Return the [X, Y] coordinate for the center point of the cell that contains the specified text.  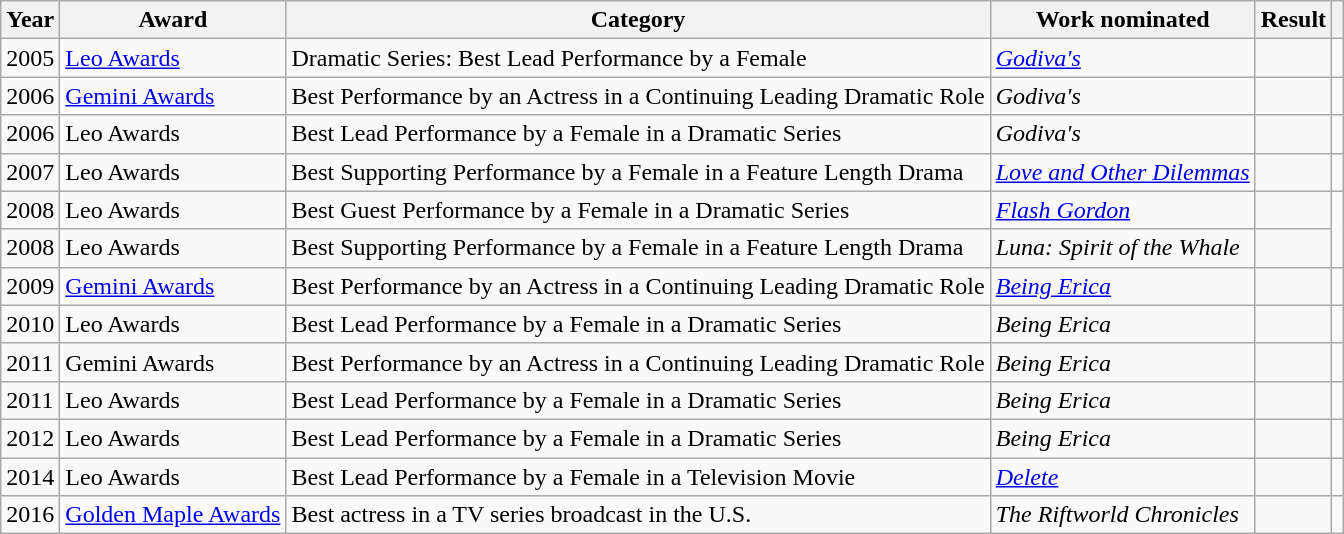
2007 [30, 172]
2010 [30, 324]
2009 [30, 286]
Best actress in a TV series broadcast in the U.S. [638, 515]
2016 [30, 515]
Category [638, 20]
The Riftworld Chronicles [1122, 515]
Delete [1122, 477]
Golden Maple Awards [173, 515]
Work nominated [1122, 20]
Flash Gordon [1122, 210]
Best Lead Performance by a Female in a Television Movie [638, 477]
Luna: Spirit of the Whale [1122, 248]
2005 [30, 58]
Award [173, 20]
Best Guest Performance by a Female in a Dramatic Series [638, 210]
Result [1293, 20]
Dramatic Series: Best Lead Performance by a Female [638, 58]
Year [30, 20]
Love and Other Dilemmas [1122, 172]
2014 [30, 477]
2012 [30, 438]
